Determine the (X, Y) coordinate at the center of the cell enclosing the given text.  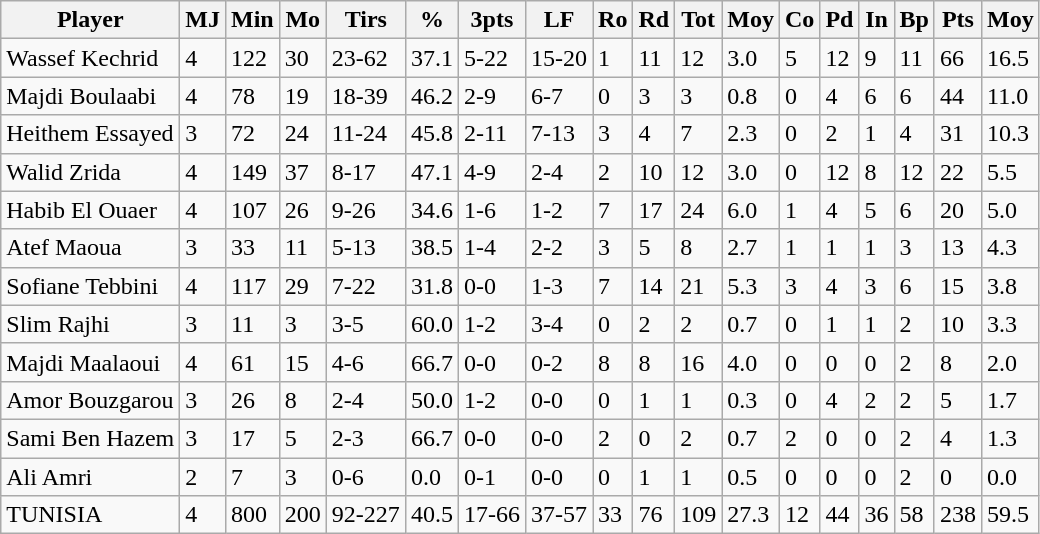
50.0 (432, 400)
Pts (958, 20)
117 (252, 286)
9 (876, 58)
78 (252, 96)
MJ (203, 20)
66 (958, 58)
76 (654, 515)
1-6 (492, 210)
109 (698, 515)
11.0 (1010, 96)
2-9 (492, 96)
92-227 (366, 515)
0-6 (366, 477)
5.3 (751, 286)
LF (558, 20)
34.6 (432, 210)
Atef Maoua (90, 248)
2-3 (366, 438)
17-66 (492, 515)
19 (302, 96)
3-5 (366, 324)
0.3 (751, 400)
122 (252, 58)
3-4 (558, 324)
7-22 (366, 286)
Min (252, 20)
61 (252, 362)
2-11 (492, 134)
23-62 (366, 58)
38.5 (432, 248)
2.7 (751, 248)
10.3 (1010, 134)
4.0 (751, 362)
9-26 (366, 210)
2.3 (751, 134)
2.0 (1010, 362)
14 (654, 286)
2-2 (558, 248)
4-6 (366, 362)
11-24 (366, 134)
Habib El Ouaer (90, 210)
45.8 (432, 134)
Sofiane Tebbini (90, 286)
1-3 (558, 286)
0.8 (751, 96)
5-22 (492, 58)
0-1 (492, 477)
Tirs (366, 20)
21 (698, 286)
37.1 (432, 58)
107 (252, 210)
Majdi Boulaabi (90, 96)
1.7 (1010, 400)
Majdi Maalaoui (90, 362)
31 (958, 134)
13 (958, 248)
15-20 (558, 58)
149 (252, 172)
Pd (840, 20)
59.5 (1010, 515)
Amor Bouzgarou (90, 400)
In (876, 20)
8-17 (366, 172)
TUNISIA (90, 515)
Walid Zrida (90, 172)
Slim Rajhi (90, 324)
6-7 (558, 96)
40.5 (432, 515)
Co (799, 20)
5.0 (1010, 210)
0-2 (558, 362)
58 (914, 515)
60.0 (432, 324)
37-57 (558, 515)
31.8 (432, 286)
Rd (654, 20)
238 (958, 515)
7-13 (558, 134)
27.3 (751, 515)
Mo (302, 20)
200 (302, 515)
16.5 (1010, 58)
5-13 (366, 248)
4-9 (492, 172)
5.5 (1010, 172)
1.3 (1010, 438)
Bp (914, 20)
6.0 (751, 210)
1-4 (492, 248)
Wassef Kechrid (90, 58)
Player (90, 20)
46.2 (432, 96)
4.3 (1010, 248)
Sami Ben Hazem (90, 438)
37 (302, 172)
36 (876, 515)
3pts (492, 20)
72 (252, 134)
47.1 (432, 172)
Ali Amri (90, 477)
0.5 (751, 477)
30 (302, 58)
800 (252, 515)
16 (698, 362)
22 (958, 172)
Ro (613, 20)
3.8 (1010, 286)
Tot (698, 20)
29 (302, 286)
3.3 (1010, 324)
Heithem Essayed (90, 134)
18-39 (366, 96)
% (432, 20)
20 (958, 210)
